From the cell containing the given text, extract its center point as (x, y) coordinate. 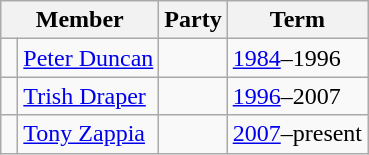
Party (193, 20)
1984–1996 (297, 58)
Term (297, 20)
Trish Draper (88, 96)
Member (80, 20)
Tony Zappia (88, 134)
Peter Duncan (88, 58)
2007–present (297, 134)
1996–2007 (297, 96)
